Extract the [x, y] coordinate from the center of the cell holding the provided text.  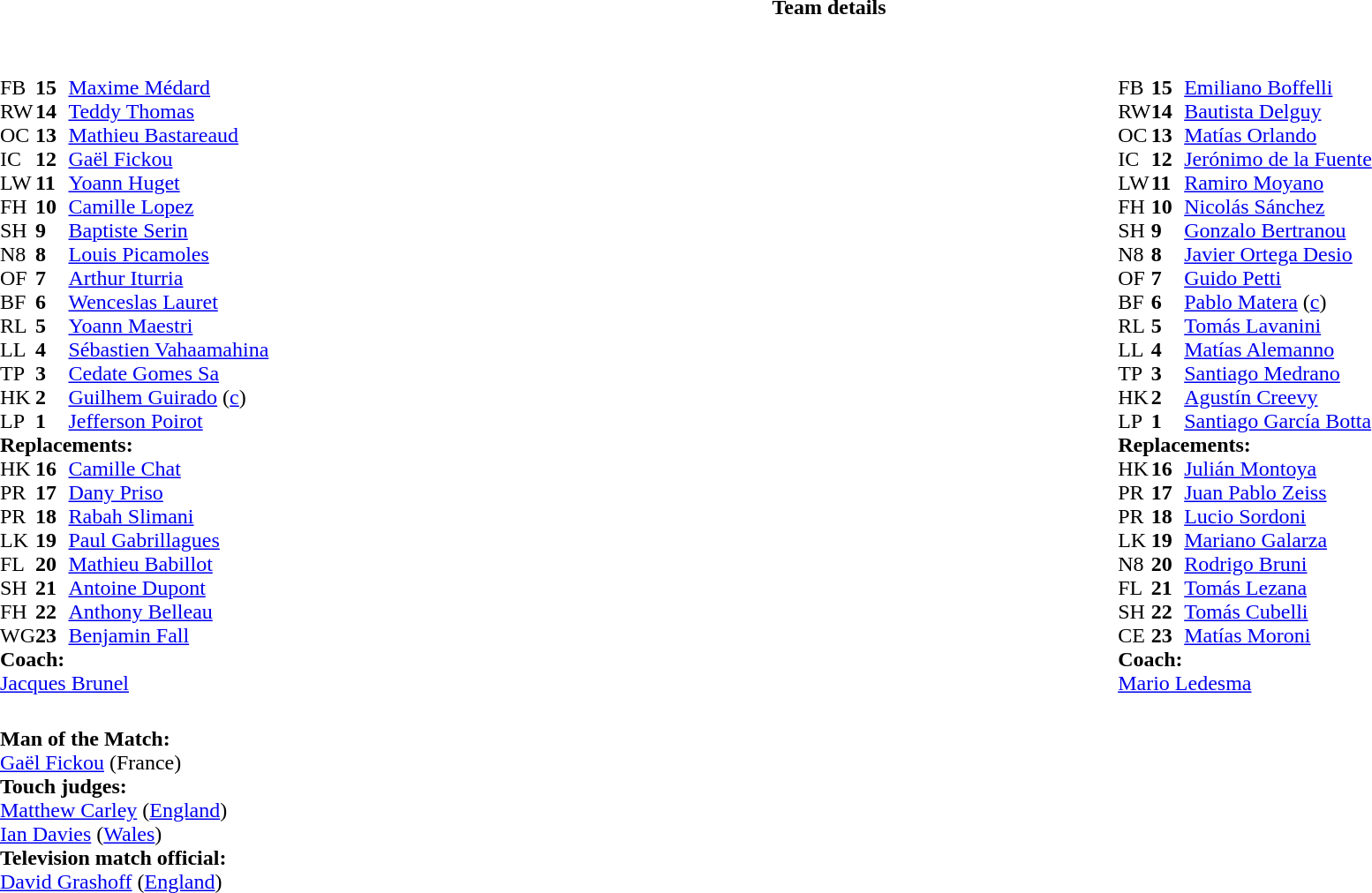
Guido Petti [1278, 279]
Wenceslas Lauret [168, 302]
Ramiro Moyano [1278, 184]
Camille Chat [168, 469]
WG [18, 635]
Matías Moroni [1278, 635]
Anthony Belleau [168, 612]
Tomás Lezana [1278, 588]
Nicolás Sánchez [1278, 206]
Louis Picamoles [168, 254]
Mariano Galarza [1278, 540]
Antoine Dupont [168, 588]
Santiago García Botta [1278, 422]
Mario Ledesma [1245, 683]
Yoann Maestri [168, 326]
Rabah Slimani [168, 517]
Mathieu Babillot [168, 565]
Benjamin Fall [168, 635]
Jacques Brunel [134, 683]
Agustín Creevy [1278, 397]
Camille Lopez [168, 206]
Matías Orlando [1278, 136]
Emiliano Boffelli [1278, 88]
Maxime Médard [168, 88]
Tomás Lavanini [1278, 326]
Javier Ortega Desio [1278, 254]
Santiago Medrano [1278, 374]
Cedate Gomes Sa [168, 374]
Gaël Fickou [168, 159]
Bautista Delguy [1278, 111]
Sébastien Vahaamahina [168, 349]
CE [1135, 635]
Jefferson Poirot [168, 422]
Matías Alemanno [1278, 349]
Pablo Matera (c) [1278, 302]
Dany Priso [168, 492]
Teddy Thomas [168, 111]
Juan Pablo Zeiss [1278, 492]
Julián Montoya [1278, 469]
Jerónimo de la Fuente [1278, 159]
Lucio Sordoni [1278, 517]
Baptiste Serin [168, 231]
Yoann Huget [168, 184]
Guilhem Guirado (c) [168, 397]
Arthur Iturria [168, 279]
Rodrigo Bruni [1278, 565]
Gonzalo Bertranou [1278, 231]
Mathieu Bastareaud [168, 136]
Paul Gabrillagues [168, 540]
Tomás Cubelli [1278, 612]
